Output the (X, Y) coordinate of the center of the cell containing the given text.  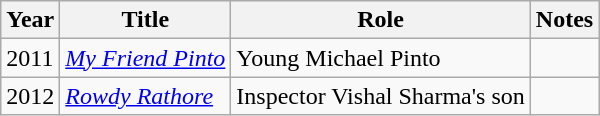
Role (380, 20)
2011 (30, 58)
2012 (30, 96)
My Friend Pinto (146, 58)
Rowdy Rathore (146, 96)
Year (30, 20)
Notes (564, 20)
Inspector Vishal Sharma's son (380, 96)
Title (146, 20)
Young Michael Pinto (380, 58)
